Identify which cell holds the provided text, then report its [x, y] central coordinate. 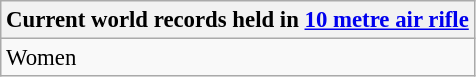
Women [238, 58]
Current world records held in 10 metre air rifle [238, 20]
